Search for the cell housing the specified text and yield its (x, y) center coordinate. 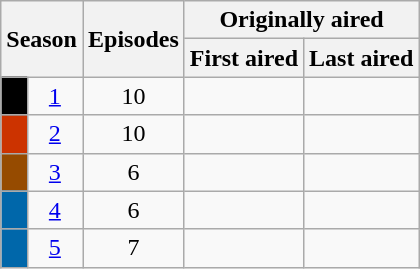
First aired (244, 58)
Last aired (362, 58)
2 (54, 134)
7 (133, 248)
1 (54, 96)
5 (54, 248)
Season (42, 39)
4 (54, 210)
3 (54, 172)
Originally aired (302, 20)
Episodes (133, 39)
